Scan for the cell matching the given text and deliver its (x, y) coordinate at center. 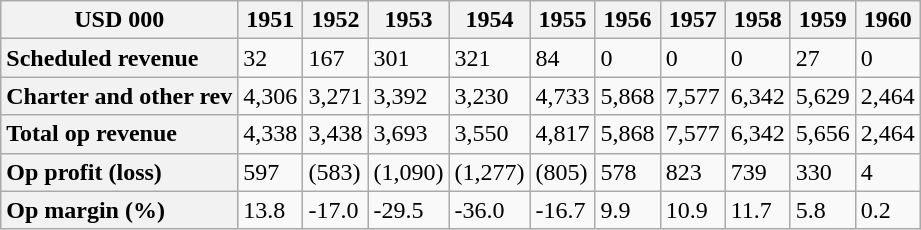
1960 (888, 20)
27 (822, 58)
(583) (336, 172)
1954 (490, 20)
3,693 (408, 134)
-17.0 (336, 210)
USD 000 (120, 20)
3,392 (408, 96)
167 (336, 58)
Total op revenue (120, 134)
5,629 (822, 96)
Op margin (%) (120, 210)
3,550 (490, 134)
321 (490, 58)
578 (628, 172)
3,230 (490, 96)
(1,277) (490, 172)
739 (758, 172)
1958 (758, 20)
32 (270, 58)
0.2 (888, 210)
1956 (628, 20)
-16.7 (562, 210)
11.7 (758, 210)
5.8 (822, 210)
9.9 (628, 210)
1953 (408, 20)
1952 (336, 20)
330 (822, 172)
5,656 (822, 134)
84 (562, 58)
Scheduled revenue (120, 58)
4,338 (270, 134)
4,306 (270, 96)
Charter and other rev (120, 96)
13.8 (270, 210)
1959 (822, 20)
4 (888, 172)
(805) (562, 172)
4,817 (562, 134)
597 (270, 172)
(1,090) (408, 172)
3,271 (336, 96)
10.9 (692, 210)
1957 (692, 20)
3,438 (336, 134)
4,733 (562, 96)
-29.5 (408, 210)
-36.0 (490, 210)
1951 (270, 20)
Op profit (loss) (120, 172)
1955 (562, 20)
301 (408, 58)
823 (692, 172)
